Identify which cell holds the provided text, then report its [X, Y] central coordinate. 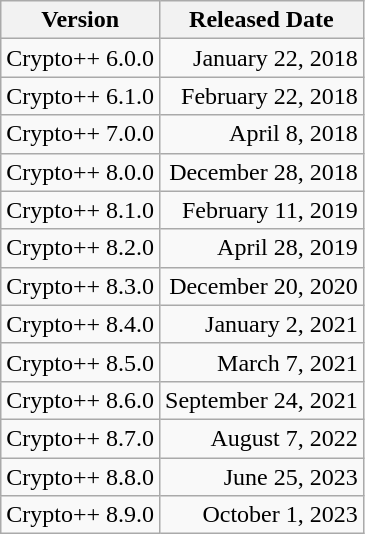
January 22, 2018 [262, 58]
March 7, 2021 [262, 362]
December 28, 2018 [262, 172]
Crypto++ 7.0.0 [80, 134]
Crypto++ 8.7.0 [80, 438]
Crypto++ 8.9.0 [80, 515]
Crypto++ 8.5.0 [80, 362]
Crypto++ 8.8.0 [80, 477]
December 20, 2020 [262, 286]
June 25, 2023 [262, 477]
Crypto++ 8.2.0 [80, 248]
Version [80, 20]
August 7, 2022 [262, 438]
Crypto++ 8.4.0 [80, 324]
Crypto++ 8.6.0 [80, 400]
September 24, 2021 [262, 400]
January 2, 2021 [262, 324]
April 28, 2019 [262, 248]
Crypto++ 8.0.0 [80, 172]
April 8, 2018 [262, 134]
Crypto++ 6.0.0 [80, 58]
February 22, 2018 [262, 96]
Crypto++ 6.1.0 [80, 96]
Released Date [262, 20]
October 1, 2023 [262, 515]
February 11, 2019 [262, 210]
Crypto++ 8.1.0 [80, 210]
Crypto++ 8.3.0 [80, 286]
